For the text-containing cell, return its midpoint in (x, y) coordinate format. 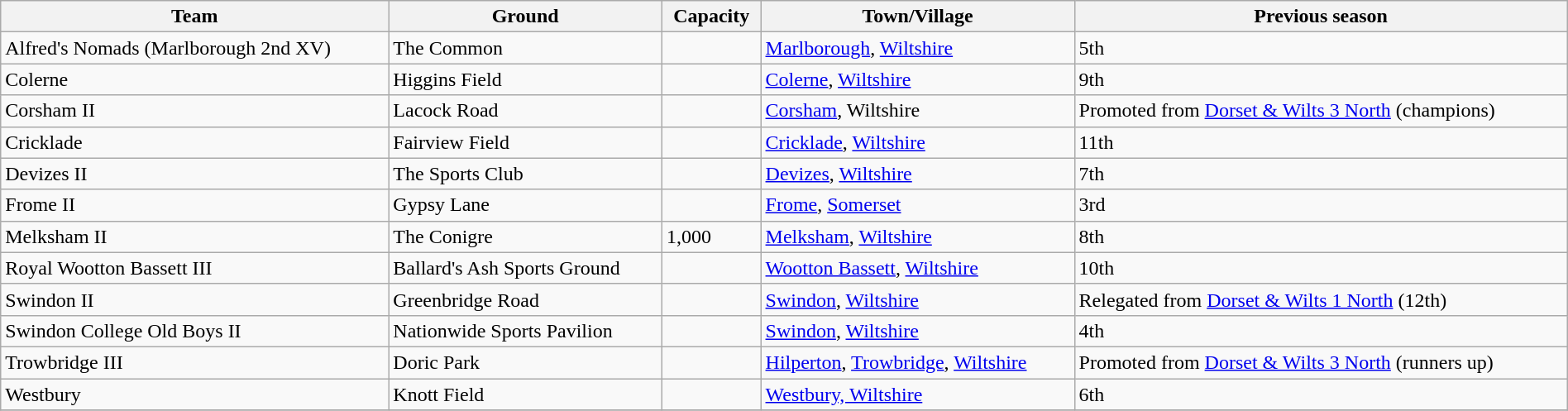
Melksham, Wiltshire (918, 237)
10th (1321, 268)
Lacock Road (526, 111)
Hilperton, Trowbridge, Wiltshire (918, 362)
Colerne, Wiltshire (918, 79)
11th (1321, 142)
Frome II (195, 205)
Swindon College Old Boys II (195, 331)
Swindon II (195, 299)
Devizes, Wiltshire (918, 174)
Frome, Somerset (918, 205)
Greenbridge Road (526, 299)
8th (1321, 237)
Westbury (195, 394)
Cricklade, Wiltshire (918, 142)
7th (1321, 174)
Wootton Bassett, Wiltshire (918, 268)
Town/Village (918, 17)
Corsham, Wiltshire (918, 111)
Promoted from Dorset & Wilts 3 North (champions) (1321, 111)
3rd (1321, 205)
Alfred's Nomads (Marlborough 2nd XV) (195, 48)
Cricklade (195, 142)
4th (1321, 331)
Relegated from Dorset & Wilts 1 North (12th) (1321, 299)
The Conigre (526, 237)
Team (195, 17)
Devizes II (195, 174)
6th (1321, 394)
Nationwide Sports Pavilion (526, 331)
Royal Wootton Bassett III (195, 268)
Ground (526, 17)
The Common (526, 48)
Colerne (195, 79)
Higgins Field (526, 79)
Capacity (711, 17)
Corsham II (195, 111)
Melksham II (195, 237)
Marlborough, Wiltshire (918, 48)
Ballard's Ash Sports Ground (526, 268)
Knott Field (526, 394)
Gypsy Lane (526, 205)
Previous season (1321, 17)
Westbury, Wiltshire (918, 394)
Trowbridge III (195, 362)
Promoted from Dorset & Wilts 3 North (runners up) (1321, 362)
Fairview Field (526, 142)
Doric Park (526, 362)
9th (1321, 79)
The Sports Club (526, 174)
5th (1321, 48)
1,000 (711, 237)
